Locate the cell with the specified text and output its (X, Y) center coordinate. 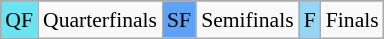
SF (179, 20)
QF (19, 20)
F (310, 20)
Semifinals (247, 20)
Finals (352, 20)
Quarterfinals (100, 20)
